Detect which cell encompasses the target text, then output its [X, Y] center coordinate. 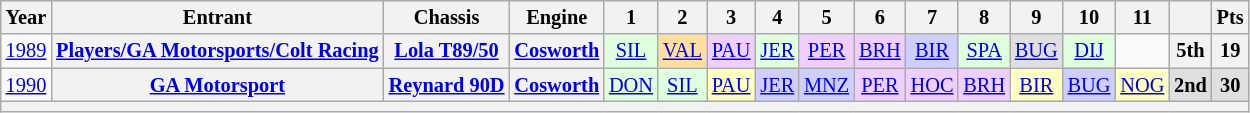
7 [932, 17]
DON [631, 85]
Entrant [217, 17]
10 [1090, 17]
Pts [1230, 17]
VAL [682, 51]
MNZ [826, 85]
HOC [932, 85]
2nd [1190, 85]
8 [984, 17]
1990 [26, 85]
11 [1142, 17]
1989 [26, 51]
2 [682, 17]
Players/GA Motorsports/Colt Racing [217, 51]
5th [1190, 51]
Chassis [447, 17]
19 [1230, 51]
Lola T89/50 [447, 51]
Engine [556, 17]
9 [1036, 17]
NOG [1142, 85]
GA Motorsport [217, 85]
6 [880, 17]
1 [631, 17]
30 [1230, 85]
SPA [984, 51]
Reynard 90D [447, 85]
DIJ [1090, 51]
3 [732, 17]
Year [26, 17]
4 [777, 17]
5 [826, 17]
